Capture the cell that displays the provided text and extract its [X, Y] central coordinate. 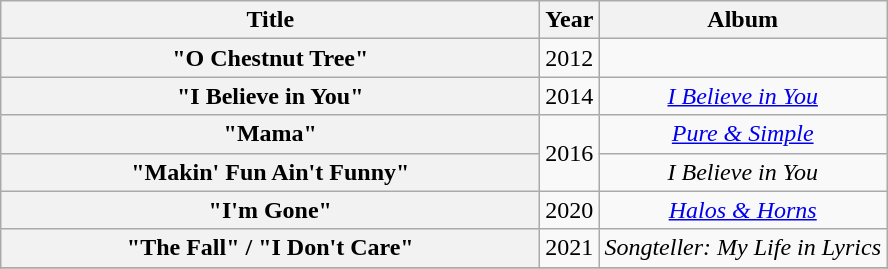
2016 [570, 153]
2014 [570, 96]
"I Believe in You" [270, 96]
"Makin' Fun Ain't Funny" [270, 172]
"I'm Gone" [270, 210]
Halos & Horns [743, 210]
Title [270, 20]
"Mama" [270, 134]
Album [743, 20]
"The Fall" / "I Don't Care" [270, 248]
2012 [570, 58]
2021 [570, 248]
Songteller: My Life in Lyrics [743, 248]
Pure & Simple [743, 134]
"O Chestnut Tree" [270, 58]
Year [570, 20]
2020 [570, 210]
